Return the (X, Y) coordinate for the center point of the cell that contains the specified text.  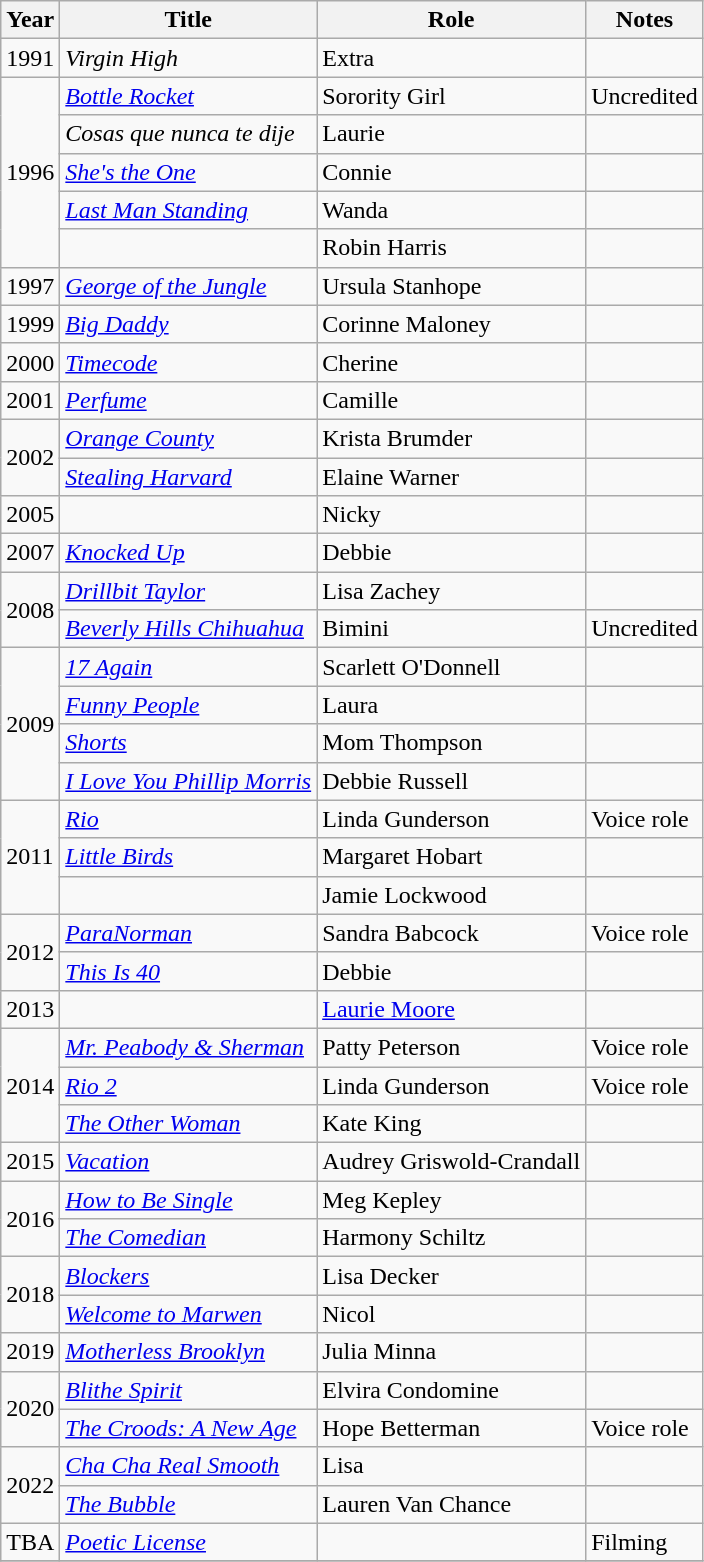
Stealing Harvard (188, 477)
Lisa (452, 1466)
Funny People (188, 705)
Harmony Schiltz (452, 1238)
2007 (30, 553)
Last Man Standing (188, 210)
The Comedian (188, 1238)
Role (452, 20)
Vacation (188, 1162)
2009 (30, 724)
Connie (452, 172)
Hope Betterman (452, 1428)
Sandra Babcock (452, 933)
The Bubble (188, 1504)
Little Birds (188, 857)
Jamie Lockwood (452, 895)
Lisa Zachey (452, 591)
Audrey Griswold-Crandall (452, 1162)
The Croods: A New Age (188, 1428)
Virgin High (188, 58)
Camille (452, 400)
Laurie (452, 134)
1997 (30, 286)
Title (188, 20)
Julia Minna (452, 1352)
2001 (30, 400)
Mom Thompson (452, 743)
2011 (30, 857)
Elvira Condomine (452, 1390)
2012 (30, 952)
2002 (30, 457)
Shorts (188, 743)
1991 (30, 58)
Mr. Peabody & Sherman (188, 1047)
Notes (645, 20)
2000 (30, 362)
2022 (30, 1485)
Poetic License (188, 1542)
2016 (30, 1219)
Bimini (452, 629)
The Other Woman (188, 1124)
This Is 40 (188, 971)
1996 (30, 172)
Rio 2 (188, 1085)
Ursula Stanhope (452, 286)
TBA (30, 1542)
Timecode (188, 362)
2018 (30, 1295)
Rio (188, 819)
1999 (30, 324)
Laurie Moore (452, 1009)
Robin Harris (452, 248)
Wanda (452, 210)
Lauren Van Chance (452, 1504)
17 Again (188, 667)
Krista Brumder (452, 438)
Corinne Maloney (452, 324)
Extra (452, 58)
Nicky (452, 515)
Filming (645, 1542)
George of the Jungle (188, 286)
Debbie Russell (452, 781)
2015 (30, 1162)
Bottle Rocket (188, 96)
2020 (30, 1409)
Cha Cha Real Smooth (188, 1466)
Blockers (188, 1276)
Knocked Up (188, 553)
Elaine Warner (452, 477)
2014 (30, 1085)
2005 (30, 515)
Nicol (452, 1314)
Kate King (452, 1124)
How to Be Single (188, 1200)
Meg Kepley (452, 1200)
Scarlett O'Donnell (452, 667)
2019 (30, 1352)
Patty Peterson (452, 1047)
Lisa Decker (452, 1276)
Beverly Hills Chihuahua (188, 629)
Cherine (452, 362)
Big Daddy (188, 324)
Orange County (188, 438)
Perfume (188, 400)
Welcome to Marwen (188, 1314)
Motherless Brooklyn (188, 1352)
Year (30, 20)
ParaNorman (188, 933)
Drillbit Taylor (188, 591)
Cosas que nunca te dije (188, 134)
2013 (30, 1009)
2008 (30, 610)
I Love You Phillip Morris (188, 781)
Laura (452, 705)
Margaret Hobart (452, 857)
She's the One (188, 172)
Sorority Girl (452, 96)
Blithe Spirit (188, 1390)
